From the cell containing the given text, extract its center point as (x, y) coordinate. 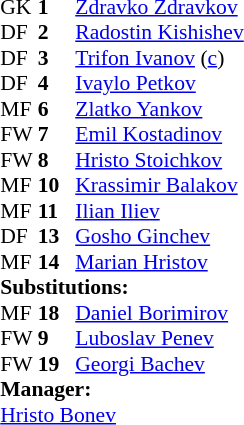
Gosho Ginchev (160, 237)
7 (57, 135)
Ilian Iliev (160, 211)
Georgi Bachev (160, 364)
Hristo Stoichkov (160, 160)
Manager: (122, 389)
Trifon Ivanov (c) (160, 58)
2 (57, 33)
11 (57, 211)
Emil Kostadinov (160, 135)
Luboslav Penev (160, 339)
9 (57, 339)
Substitutions: (122, 287)
Ivaylo Petkov (160, 83)
14 (57, 262)
Krassimir Balakov (160, 185)
Marian Hristov (160, 262)
19 (57, 364)
18 (57, 313)
Radostin Kishishev (160, 33)
13 (57, 237)
Zlatko Yankov (160, 109)
6 (57, 109)
3 (57, 58)
8 (57, 160)
10 (57, 185)
Daniel Borimirov (160, 313)
4 (57, 83)
